Return the (X, Y) coordinate for the center point of the cell that contains the specified text.  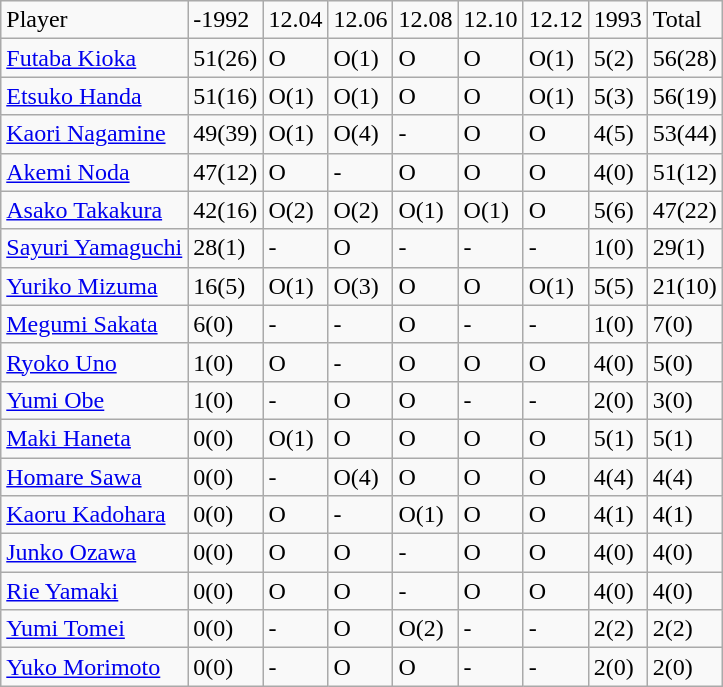
Yuko Morimoto (94, 667)
4(5) (618, 134)
5(0) (684, 362)
5(5) (618, 286)
47(22) (684, 210)
5(6) (618, 210)
56(28) (684, 58)
Futaba Kioka (94, 58)
Player (94, 20)
Megumi Sakata (94, 324)
29(1) (684, 248)
Total (684, 20)
Sayuri Yamaguchi (94, 248)
Yuriko Mizuma (94, 286)
49(39) (226, 134)
Homare Sawa (94, 477)
7(0) (684, 324)
5(3) (618, 96)
53(44) (684, 134)
Rie Yamaki (94, 591)
O(3) (360, 286)
12.10 (490, 20)
Ryoko Uno (94, 362)
Etsuko Handa (94, 96)
28(1) (226, 248)
16(5) (226, 286)
Yumi Obe (94, 400)
12.06 (360, 20)
51(12) (684, 172)
Junko Ozawa (94, 553)
21(10) (684, 286)
Asako Takakura (94, 210)
47(12) (226, 172)
42(16) (226, 210)
Yumi Tomei (94, 629)
51(16) (226, 96)
12.04 (296, 20)
51(26) (226, 58)
Maki Haneta (94, 438)
Kaoru Kadohara (94, 515)
3(0) (684, 400)
1993 (618, 20)
12.12 (556, 20)
5(2) (618, 58)
Kaori Nagamine (94, 134)
56(19) (684, 96)
12.08 (426, 20)
Akemi Noda (94, 172)
-1992 (226, 20)
6(0) (226, 324)
